For the text-containing cell, return its midpoint in [x, y] coordinate format. 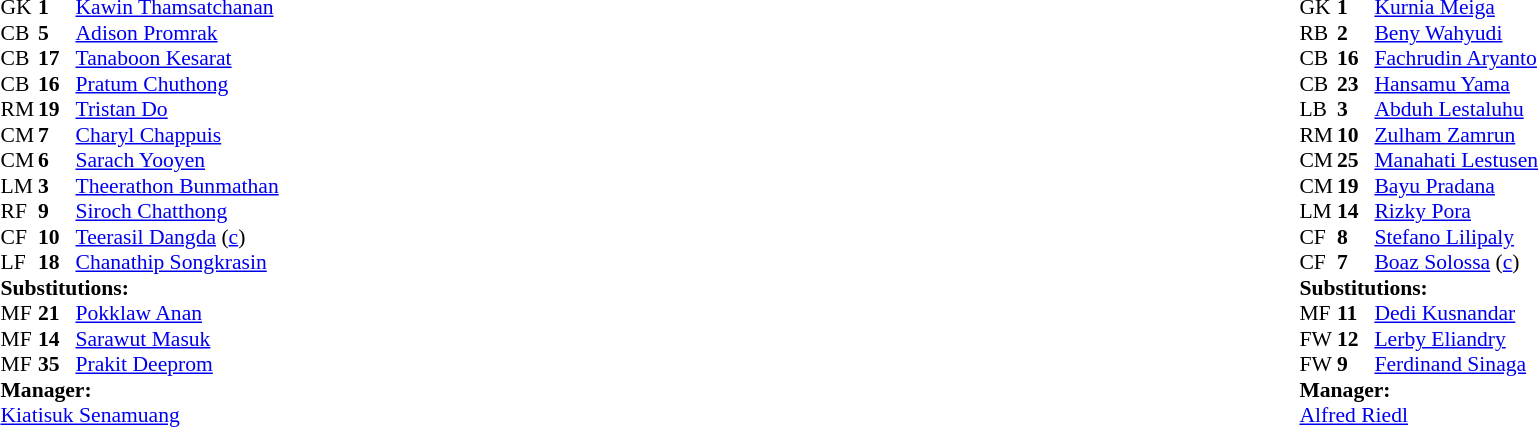
Abduh Lestaluhu [1456, 109]
Lerby Eliandry [1456, 339]
8 [1356, 237]
Prakit Deeprom [178, 365]
12 [1356, 339]
Pokklaw Anan [178, 313]
35 [57, 365]
Stefano Lilipaly [1456, 237]
Rizky Pora [1456, 211]
Manahati Lestusen [1456, 161]
Fachrudin Aryanto [1456, 59]
Bayu Pradana [1456, 186]
LB [1318, 109]
Zulham Zamrun [1456, 135]
Ferdinand Sinaga [1456, 365]
Dedi Kusnandar [1456, 313]
Pratum Chuthong [178, 84]
Theerathon Bunmathan [178, 186]
RB [1318, 33]
Adison Promrak [178, 33]
25 [1356, 161]
Sarach Yooyen [178, 161]
Beny Wahyudi [1456, 33]
Boaz Solossa (c) [1456, 263]
6 [57, 161]
5 [57, 33]
Teerasil Dangda (c) [178, 237]
Charyl Chappuis [178, 135]
Siroch Chatthong [178, 211]
Tanaboon Kesarat [178, 59]
RF [19, 211]
23 [1356, 84]
2 [1356, 33]
18 [57, 263]
Sarawut Masuk [178, 339]
LF [19, 263]
17 [57, 59]
Tristan Do [178, 109]
21 [57, 313]
Chanathip Songkrasin [178, 263]
Hansamu Yama [1456, 84]
11 [1356, 313]
